Capture the cell that displays the provided text and extract its [X, Y] central coordinate. 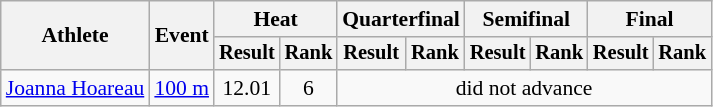
Quarterfinal [401, 19]
12.01 [247, 88]
Final [650, 19]
did not advance [524, 88]
100 m [182, 88]
Joanna Hoareau [76, 88]
Event [182, 36]
Heat [276, 19]
6 [309, 88]
Semifinal [526, 19]
Athlete [76, 36]
